From the cell containing the given text, extract its center point as [x, y] coordinate. 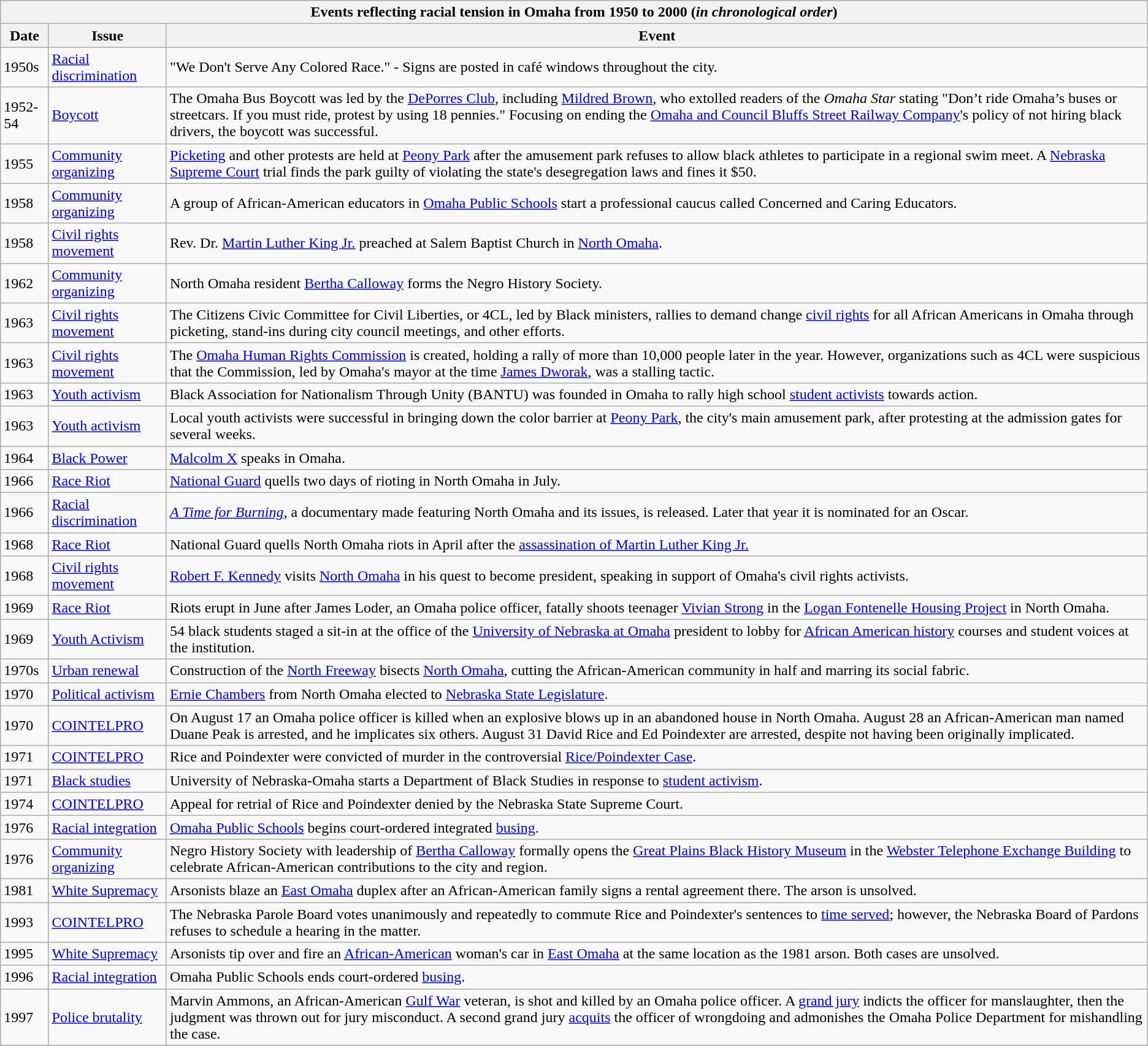
1950s [25, 67]
Robert F. Kennedy visits North Omaha in his quest to become president, speaking in support of Omaha's civil rights activists. [657, 576]
Rice and Poindexter were convicted of murder in the controversial Rice/Poindexter Case. [657, 757]
Ernie Chambers from North Omaha elected to Nebraska State Legislature. [657, 694]
1955 [25, 163]
Rev. Dr. Martin Luther King Jr. preached at Salem Baptist Church in North Omaha. [657, 243]
"We Don't Serve Any Colored Race." - Signs are posted in café windows throughout the city. [657, 67]
Arsonists blaze an East Omaha duplex after an African-American family signs a rental agreement there. The arson is unsolved. [657, 890]
Issue [107, 36]
Boycott [107, 115]
Omaha Public Schools ends court-ordered busing. [657, 977]
Events reflecting racial tension in Omaha from 1950 to 2000 (in chronological order) [574, 12]
University of Nebraska-Omaha starts a Department of Black Studies in response to student activism. [657, 781]
Malcolm X speaks in Omaha. [657, 458]
A Time for Burning, a documentary made featuring North Omaha and its issues, is released. Later that year it is nominated for an Oscar. [657, 513]
North Omaha resident Bertha Calloway forms the Negro History Society. [657, 283]
1997 [25, 1017]
1981 [25, 890]
1974 [25, 804]
1996 [25, 977]
Event [657, 36]
Construction of the North Freeway bisects North Omaha, cutting the African-American community in half and marring its social fabric. [657, 671]
Police brutality [107, 1017]
1952-54 [25, 115]
Arsonists tip over and fire an African-American woman's car in East Omaha at the same location as the 1981 arson. Both cases are unsolved. [657, 954]
National Guard quells North Omaha riots in April after the assassination of Martin Luther King Jr. [657, 544]
Youth Activism [107, 639]
1970s [25, 671]
National Guard quells two days of rioting in North Omaha in July. [657, 481]
Urban renewal [107, 671]
Appeal for retrial of Rice and Poindexter denied by the Nebraska State Supreme Court. [657, 804]
Black studies [107, 781]
1964 [25, 458]
Political activism [107, 694]
1993 [25, 922]
1962 [25, 283]
Date [25, 36]
A group of African-American educators in Omaha Public Schools start a professional caucus called Concerned and Caring Educators. [657, 204]
1995 [25, 954]
Black Power [107, 458]
Black Association for Nationalism Through Unity (BANTU) was founded in Omaha to rally high school student activists towards action. [657, 394]
Omaha Public Schools begins court-ordered integrated busing. [657, 827]
